Pinpoint the cell where the given text exists, returning its (X, Y) midpoint coordinate. 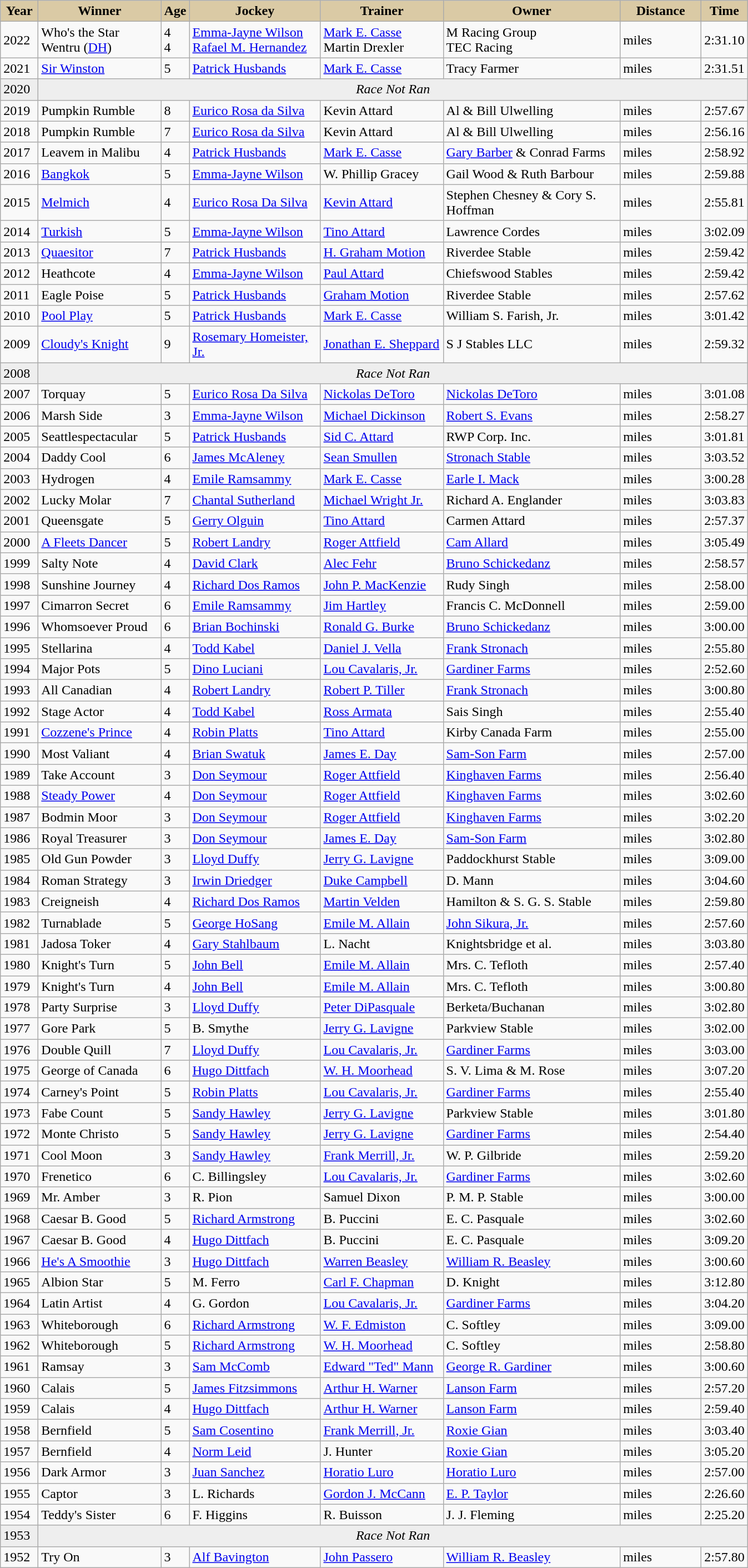
Carney's Point (100, 1092)
2:57.20 (725, 1388)
2017 (19, 153)
Stellarina (100, 648)
1963 (19, 1325)
Teddy's Sister (100, 1515)
P. M. P. Stable (532, 1198)
1984 (19, 880)
1953 (19, 1536)
2:59.88 (725, 174)
A Fleets Dancer (100, 542)
Cozzene's Prince (100, 733)
3:01.80 (725, 1113)
Winner (100, 11)
L. Richards (255, 1494)
Leavem in Malibu (100, 153)
Owner (532, 11)
Paul Attard (382, 273)
F. Higgins (255, 1515)
2:55.00 (725, 733)
Sam Cosentino (255, 1430)
Jim Hartley (382, 605)
George of Canada (100, 1071)
Sean Smullen (382, 458)
Rudy Singh (532, 584)
Ross Armata (382, 712)
Kirby Canada Farm (532, 733)
David Clark (255, 563)
W. P. Gilbride (532, 1155)
Most Valiant (100, 754)
1982 (19, 923)
2:52.60 (725, 669)
Albion Star (100, 1282)
1955 (19, 1494)
Rosemary Homeister, Jr. (255, 344)
3:12.80 (725, 1282)
Dark Armor (100, 1472)
1977 (19, 1029)
Emma-Jayne WilsonRafael M. Hernandez (255, 40)
Chantal Sutherland (255, 500)
Brian Bochinski (255, 627)
Seattlespectacular (100, 437)
2015 (19, 202)
James McAleney (255, 458)
1991 (19, 733)
1983 (19, 901)
3:02.20 (725, 817)
C. Billingsley (255, 1176)
R. Pion (255, 1198)
Stephen Chesney & Cory S. Hoffman (532, 202)
E. P. Taylor (532, 1494)
2021 (19, 68)
1961 (19, 1367)
Ramsay (100, 1367)
1995 (19, 648)
Hamilton & S. G. S. Stable (532, 901)
1974 (19, 1092)
1968 (19, 1219)
2:58.80 (725, 1346)
2:59.32 (725, 344)
Irwin Driedger (255, 880)
1980 (19, 965)
3:03.80 (725, 944)
3:02.00 (725, 1029)
44 (175, 40)
2014 (19, 231)
2002 (19, 500)
2011 (19, 295)
3:04.20 (725, 1303)
8 (175, 111)
Turnablade (100, 923)
1998 (19, 584)
2:56.40 (725, 775)
M. Ferro (255, 1282)
Trainer (382, 11)
Paddockhurst Stable (532, 859)
3:00.28 (725, 479)
Michael Wright Jr. (382, 500)
1997 (19, 605)
Jadosa Toker (100, 944)
Tracy Farmer (532, 68)
Michael Dickinson (382, 415)
D. Mann (532, 880)
1970 (19, 1176)
S J Stables LLC (532, 344)
Earle I. Mack (532, 479)
Double Quill (100, 1050)
1962 (19, 1346)
1966 (19, 1261)
Quaesitor (100, 252)
2008 (19, 373)
1976 (19, 1050)
W. Phillip Gracey (382, 174)
2:25.20 (725, 1515)
Sid C. Attard (382, 437)
Sam McComb (255, 1367)
2009 (19, 344)
3:05.20 (725, 1451)
All Canadian (100, 690)
2020 (19, 89)
Francis C. McDonnell (532, 605)
George HoSang (255, 923)
2:57.67 (725, 111)
3:03.00 (725, 1050)
1972 (19, 1134)
2019 (19, 111)
Mr. Amber (100, 1198)
1999 (19, 563)
3:07.20 (725, 1071)
2007 (19, 394)
1960 (19, 1388)
Lawrence Cordes (532, 231)
2:58.00 (725, 584)
W. F. Edmiston (382, 1325)
Daddy Cool (100, 458)
1954 (19, 1515)
1993 (19, 690)
Alf Bavington (255, 1557)
2:59.00 (725, 605)
3:04.60 (725, 880)
2:59.20 (725, 1155)
Juan Sanchez (255, 1472)
Gordon J. McCann (382, 1494)
Pool Play (100, 316)
Carl F. Chapman (382, 1282)
2:58.92 (725, 153)
2005 (19, 437)
1992 (19, 712)
Melmich (100, 202)
2010 (19, 316)
Peter DiPasquale (382, 1008)
Daniel J. Vella (382, 648)
1975 (19, 1071)
2013 (19, 252)
1978 (19, 1008)
2000 (19, 542)
Graham Motion (382, 295)
1952 (19, 1557)
S. V. Lima & M. Rose (532, 1071)
1996 (19, 627)
2006 (19, 415)
Edward "Ted" Mann (382, 1367)
3:03.40 (725, 1430)
Robert P. Tiller (382, 690)
1969 (19, 1198)
9 (175, 344)
1958 (19, 1430)
Party Surprise (100, 1008)
1985 (19, 859)
Time (725, 11)
1973 (19, 1113)
Sais Singh (532, 712)
H. Graham Motion (382, 252)
Who's the StarWentru (DH) (100, 40)
1979 (19, 986)
1964 (19, 1303)
3:03.52 (725, 458)
Samuel Dixon (382, 1198)
3:09.20 (725, 1240)
2:57.40 (725, 965)
2:56.16 (725, 132)
2:55.81 (725, 202)
2:31.51 (725, 68)
3:05.49 (725, 542)
2:57.60 (725, 923)
Jonathan E. Sheppard (382, 344)
John Sikura, Jr. (532, 923)
Chiefswood Stables (532, 273)
3:01.08 (725, 394)
2018 (19, 132)
Carmen Attard (532, 521)
Year (19, 11)
Ronald G. Burke (382, 627)
Steady Power (100, 796)
Stronach Stable (532, 458)
Major Pots (100, 669)
Warren Beasley (382, 1261)
2004 (19, 458)
James Fitzsimmons (255, 1388)
Cimarron Secret (100, 605)
Frenetico (100, 1176)
Richard A. Englander (532, 500)
Creigneish (100, 901)
Royal Treasurer (100, 838)
1981 (19, 944)
B. Smythe (255, 1029)
1987 (19, 817)
Mark E. CasseMartin Drexler (382, 40)
J. Hunter (382, 1451)
Robert S. Evans (532, 415)
Gary Barber & Conrad Farms (532, 153)
3:01.42 (725, 316)
Captor (100, 1494)
Take Account (100, 775)
M Racing GroupTEC Racing (532, 40)
He's A Smoothie (100, 1261)
Hydrogen (100, 479)
J. J. Fleming (532, 1515)
1986 (19, 838)
1967 (19, 1240)
1965 (19, 1282)
John P. MacKenzie (382, 584)
George R. Gardiner (532, 1367)
1988 (19, 796)
2:26.60 (725, 1494)
RWP Corp. Inc. (532, 437)
Turkish (100, 231)
2003 (19, 479)
Cool Moon (100, 1155)
2:59.40 (725, 1409)
Sir Winston (100, 68)
1971 (19, 1155)
Norm Leid (255, 1451)
2:31.10 (725, 40)
Distance (661, 11)
Queensgate (100, 521)
Bodmin Moor (100, 817)
L. Nacht (382, 944)
Cloudy's Knight (100, 344)
2016 (19, 174)
1989 (19, 775)
Gary Stahlbaum (255, 944)
Whomsoever Proud (100, 627)
2:57.37 (725, 521)
Cam Allard (532, 542)
3:01.81 (725, 437)
1994 (19, 669)
Eagle Poise (100, 295)
Marsh Side (100, 415)
1956 (19, 1472)
2:54.40 (725, 1134)
Brian Swatuk (255, 754)
Knightsbridge et al. (532, 944)
Gore Park (100, 1029)
3:02.09 (725, 231)
2:55.80 (725, 648)
Duke Campbell (382, 880)
2:57.62 (725, 295)
1957 (19, 1451)
Stage Actor (100, 712)
2:59.80 (725, 901)
John Passero (382, 1557)
Lucky Molar (100, 500)
2:57.80 (725, 1557)
Jockey (255, 11)
William S. Farish, Jr. (532, 316)
G. Gordon (255, 1303)
Salty Note (100, 563)
2:58.27 (725, 415)
2022 (19, 40)
Fabe Count (100, 1113)
2:58.57 (725, 563)
Age (175, 11)
Alec Fehr (382, 563)
R. Buisson (382, 1515)
Monte Christo (100, 1134)
D. Knight (532, 1282)
Heathcote (100, 273)
Martin Velden (382, 901)
Sunshine Journey (100, 584)
Try On (100, 1557)
Bangkok (100, 174)
2012 (19, 273)
Old Gun Powder (100, 859)
1990 (19, 754)
Berketa/Buchanan (532, 1008)
Gerry Olguin (255, 521)
Latin Artist (100, 1303)
Gail Wood & Ruth Barbour (532, 174)
3:03.83 (725, 500)
Torquay (100, 394)
2001 (19, 521)
Roman Strategy (100, 880)
Dino Luciani (255, 669)
1959 (19, 1409)
